Identify which cell holds the provided text, then report its [X, Y] central coordinate. 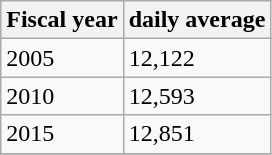
12,593 [197, 96]
2010 [62, 96]
12,122 [197, 58]
2005 [62, 58]
12,851 [197, 134]
2015 [62, 134]
daily average [197, 20]
Fiscal year [62, 20]
